Find where the given text appears and provide that cell's center as [X, Y] coordinate. 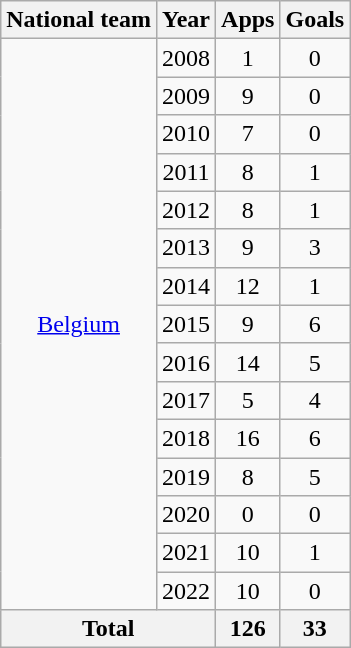
7 [248, 134]
2012 [186, 210]
2016 [186, 362]
2015 [186, 324]
2011 [186, 172]
National team [79, 20]
2020 [186, 515]
33 [315, 629]
Total [108, 629]
2022 [186, 591]
4 [315, 400]
3 [315, 248]
2008 [186, 58]
126 [248, 629]
12 [248, 286]
2014 [186, 286]
2017 [186, 400]
14 [248, 362]
Belgium [79, 324]
2021 [186, 553]
Year [186, 20]
2009 [186, 96]
2010 [186, 134]
Apps [248, 20]
2013 [186, 248]
Goals [315, 20]
2018 [186, 438]
16 [248, 438]
2019 [186, 477]
